Determine the (x, y) coordinate at the center of the cell enclosing the given text.  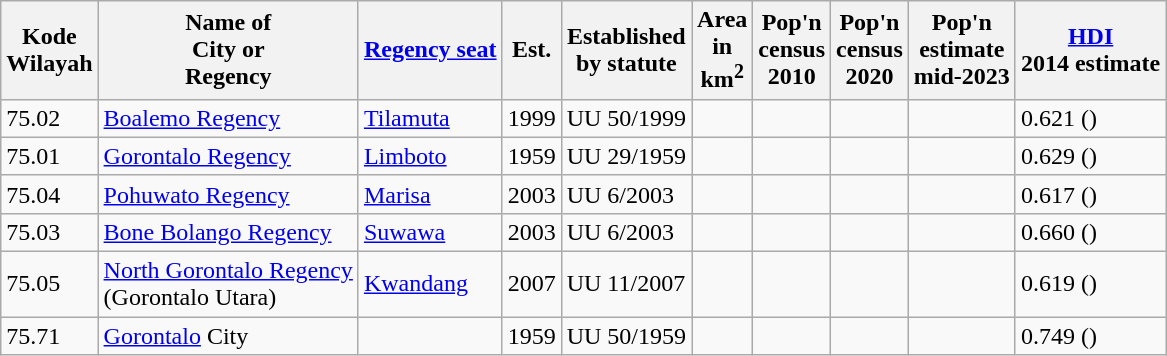
UU 50/1999 (626, 118)
2007 (532, 284)
0.621 () (1090, 118)
0.629 () (1090, 156)
0.619 () (1090, 284)
North Gorontalo Regency(Gorontalo Utara) (228, 284)
KodeWilayah (50, 50)
UU 50/1959 (626, 336)
Area in km2 (722, 50)
75.03 (50, 232)
Pop'n census2020 (870, 50)
0.749 () (1090, 336)
Gorontalo City (228, 336)
HDI2014 estimate (1090, 50)
Est. (532, 50)
75.04 (50, 194)
Regency seat (430, 50)
75.01 (50, 156)
Limboto (430, 156)
0.660 () (1090, 232)
Established by statute (626, 50)
1999 (532, 118)
Gorontalo Regency (228, 156)
Suwawa (430, 232)
Tilamuta (430, 118)
Pohuwato Regency (228, 194)
75.71 (50, 336)
UU 11/2007 (626, 284)
Pop'n estimatemid-2023 (962, 50)
Name ofCity orRegency (228, 50)
Boalemo Regency (228, 118)
Pop'n census 2010 (792, 50)
UU 29/1959 (626, 156)
Bone Bolango Regency (228, 232)
Marisa (430, 194)
0.617 () (1090, 194)
75.05 (50, 284)
Kwandang (430, 284)
75.02 (50, 118)
